Search for the cell housing the specified text and yield its (X, Y) center coordinate. 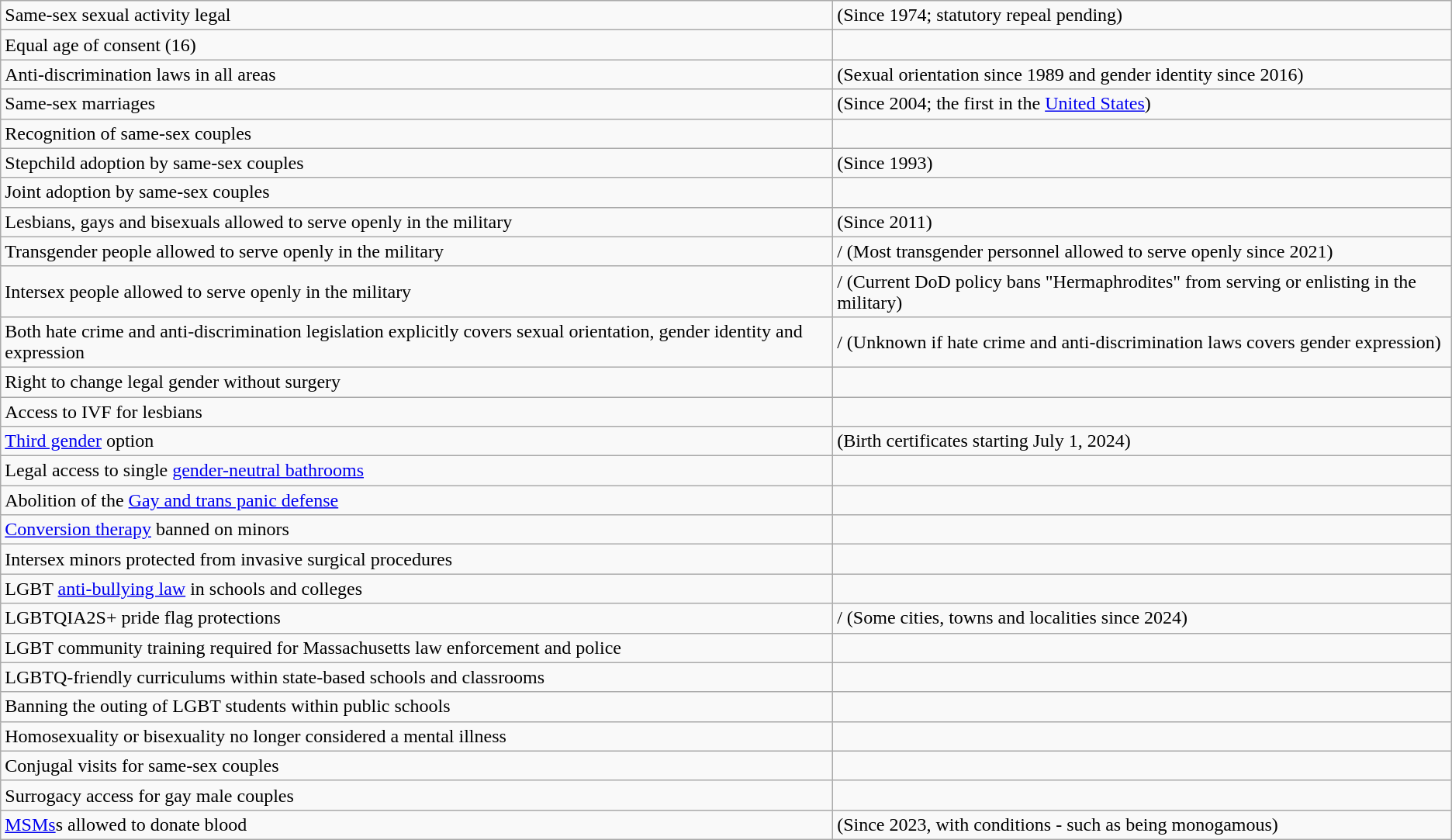
LGBT anti-bullying law in schools and colleges (417, 589)
Stepchild adoption by same-sex couples (417, 163)
Conjugal visits for same-sex couples (417, 766)
Third gender option (417, 441)
/ (Current DoD policy bans "Hermaphrodites" from serving or enlisting in the military) (1143, 292)
LGBTQ-friendly curriculums within state-based schools and classrooms (417, 677)
LGBTQIA2S+ pride flag protections (417, 618)
Equal age of consent (16) (417, 45)
Anti-discrimination laws in all areas (417, 74)
MSMss allowed to donate blood (417, 824)
(Since 1993) (1143, 163)
Intersex people allowed to serve openly in the military (417, 292)
(Since 2023, with conditions - such as being monogamous) (1143, 824)
Same-sex sexual activity legal (417, 16)
Transgender people allowed to serve openly in the military (417, 251)
/ (Unknown if hate crime and anti-discrimination laws covers gender expression) (1143, 341)
Right to change legal gender without surgery (417, 382)
(Since 2011) (1143, 222)
(Since 2004; the first in the United States) (1143, 104)
/ (Most transgender personnel allowed to serve openly since 2021) (1143, 251)
Homosexuality or bisexuality no longer considered a mental illness (417, 736)
(Birth certificates starting July 1, 2024) (1143, 441)
LGBT community training required for Massachusetts law enforcement and police (417, 648)
Banning the outing of LGBT students within public schools (417, 707)
/ (Some cities, towns and localities since 2024) (1143, 618)
Intersex minors protected from invasive surgical procedures (417, 559)
(Sexual orientation since 1989 and gender identity since 2016) (1143, 74)
Joint adoption by same-sex couples (417, 192)
Abolition of the Gay and trans panic defense (417, 500)
Lesbians, gays and bisexuals allowed to serve openly in the military (417, 222)
Access to IVF for lesbians (417, 412)
Surrogacy access for gay male couples (417, 795)
Conversion therapy banned on minors (417, 530)
Recognition of same-sex couples (417, 133)
Both hate crime and anti-discrimination legislation explicitly covers sexual orientation, gender identity and expression (417, 341)
Legal access to single gender-neutral bathrooms (417, 471)
(Since 1974; statutory repeal pending) (1143, 16)
Same-sex marriages (417, 104)
